Determine the (X, Y) coordinate at the center of the cell enclosing the given text.  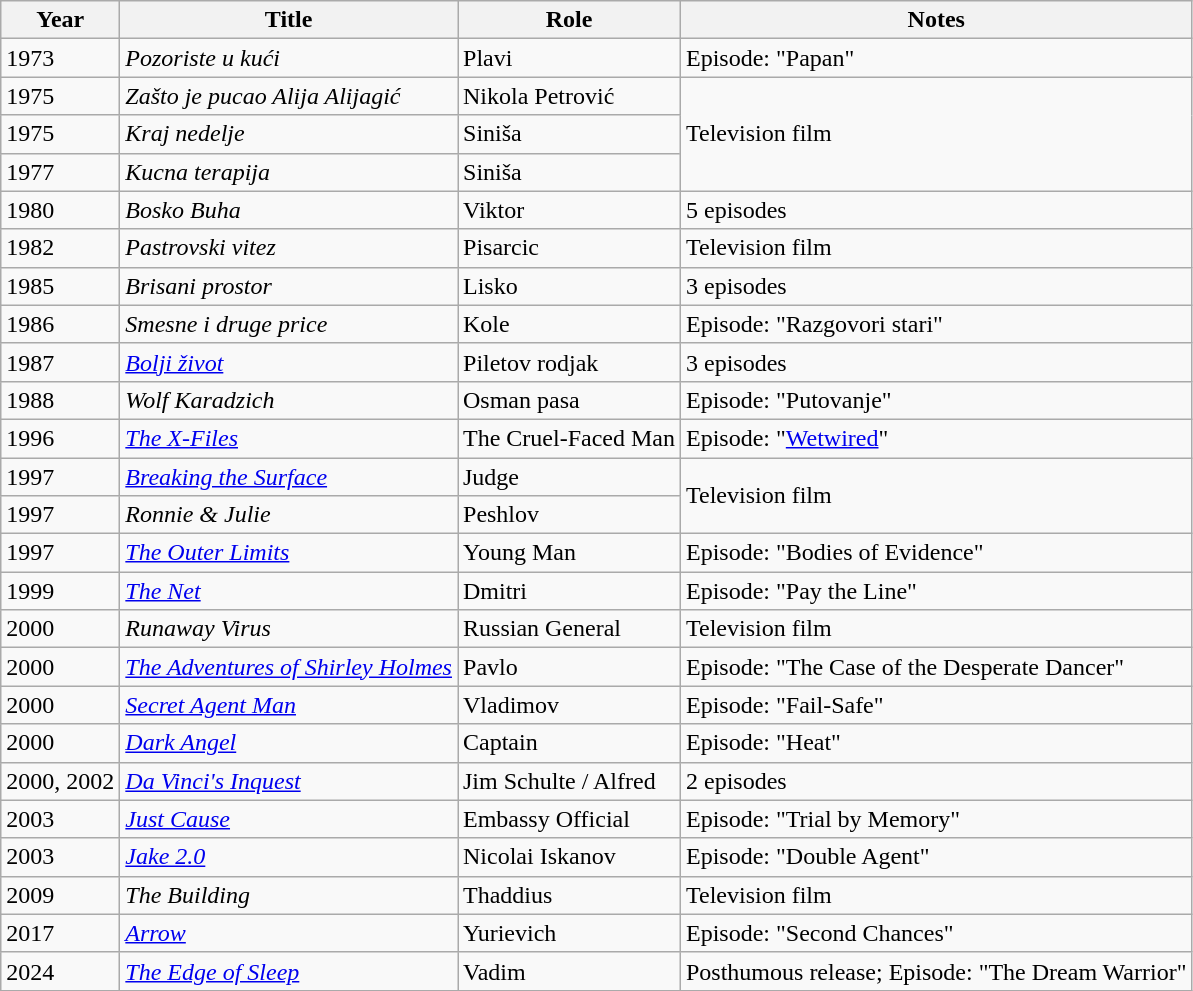
1986 (60, 324)
Posthumous release; Episode: "The Dream Warrior" (936, 971)
Secret Agent Man (289, 705)
Episode: "Fail-Safe" (936, 705)
1996 (60, 438)
Episode: "Razgovori stari" (936, 324)
Notes (936, 20)
Runaway Virus (289, 629)
1982 (60, 248)
Breaking the Surface (289, 477)
The Outer Limits (289, 553)
The Cruel-Faced Man (570, 438)
The Net (289, 591)
2 episodes (936, 781)
Dark Angel (289, 743)
Judge (570, 477)
Da Vinci's Inquest (289, 781)
Pozoriste u kući (289, 58)
Kole (570, 324)
1977 (60, 172)
Episode: "Pay the Line" (936, 591)
The Adventures of Shirley Holmes (289, 667)
Peshlov (570, 515)
Russian General (570, 629)
Bolji život (289, 362)
Pastrovski vitez (289, 248)
Role (570, 20)
Captain (570, 743)
2009 (60, 895)
Osman pasa (570, 400)
Vladimov (570, 705)
Episode: "Putovanje" (936, 400)
Ronnie & Julie (289, 515)
Pisarcic (570, 248)
Episode: "Heat" (936, 743)
The Edge of Sleep (289, 971)
Jake 2.0 (289, 857)
Episode: "Papan" (936, 58)
Pavlo (570, 667)
Bosko Buha (289, 210)
2017 (60, 933)
Nikola Petrović (570, 96)
Arrow (289, 933)
1980 (60, 210)
Jim Schulte / Alfred (570, 781)
Embassy Official (570, 819)
Episode: "The Case of the Desperate Dancer" (936, 667)
Zašto je pucao Alija Alijagić (289, 96)
The Building (289, 895)
Young Man (570, 553)
Yurievich (570, 933)
Vadim (570, 971)
1973 (60, 58)
Episode: "Wetwired" (936, 438)
1988 (60, 400)
1987 (60, 362)
Episode: "Double Agent" (936, 857)
Plavi (570, 58)
Episode: "Second Chances" (936, 933)
Thaddius (570, 895)
Dmitri (570, 591)
Just Cause (289, 819)
The X-Files (289, 438)
Wolf Karadzich (289, 400)
Brisani prostor (289, 286)
Episode: "Trial by Memory" (936, 819)
Piletov rodjak (570, 362)
Lisko (570, 286)
Kraj nedelje (289, 134)
1985 (60, 286)
Episode: "Bodies of Evidence" (936, 553)
5 episodes (936, 210)
Year (60, 20)
Nicolai Iskanov (570, 857)
1999 (60, 591)
2024 (60, 971)
2000, 2002 (60, 781)
Viktor (570, 210)
Kucna terapija (289, 172)
Title (289, 20)
Smesne i druge price (289, 324)
